Identify which cell holds the provided text, then report its (x, y) central coordinate. 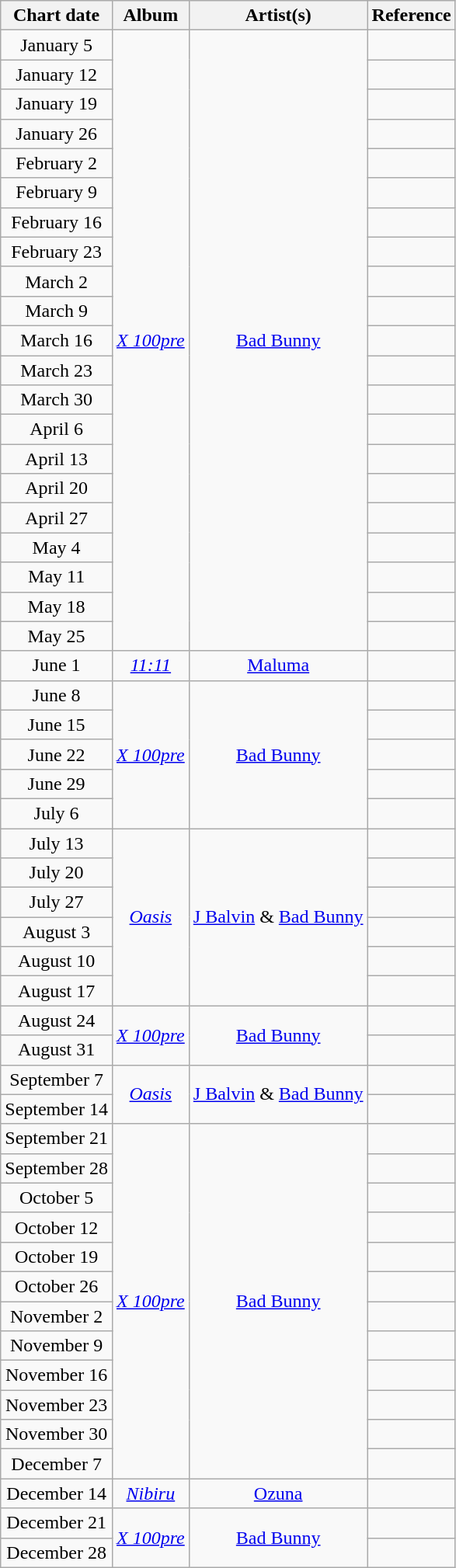
Reference (412, 16)
April 27 (57, 518)
August 24 (57, 1020)
March 16 (57, 340)
March 2 (57, 281)
July 27 (57, 902)
October 5 (57, 1198)
May 4 (57, 548)
March 9 (57, 311)
February 23 (57, 252)
January 26 (57, 134)
Album (151, 16)
April 20 (57, 488)
February 2 (57, 163)
June 29 (57, 784)
September 7 (57, 1080)
Nibiru (151, 1493)
December 28 (57, 1552)
July 6 (57, 813)
November 9 (57, 1346)
January 5 (57, 45)
November 16 (57, 1375)
September 14 (57, 1109)
January 19 (57, 104)
November 23 (57, 1405)
August 17 (57, 991)
June 15 (57, 725)
Ozuna (278, 1493)
August 31 (57, 1050)
Chart date (57, 16)
January 12 (57, 75)
June 8 (57, 695)
Artist(s) (278, 16)
September 21 (57, 1139)
October 12 (57, 1227)
December 7 (57, 1464)
February 9 (57, 193)
May 11 (57, 577)
May 18 (57, 607)
February 16 (57, 222)
August 10 (57, 961)
July 20 (57, 873)
11:11 (151, 666)
June 22 (57, 754)
August 3 (57, 932)
October 19 (57, 1257)
November 2 (57, 1316)
October 26 (57, 1286)
Maluma (278, 666)
September 28 (57, 1168)
March 30 (57, 400)
July 13 (57, 843)
April 13 (57, 459)
December 14 (57, 1493)
June 1 (57, 666)
March 23 (57, 370)
November 30 (57, 1434)
May 25 (57, 636)
December 21 (57, 1523)
April 6 (57, 429)
